Capture the cell that displays the provided text and extract its [x, y] central coordinate. 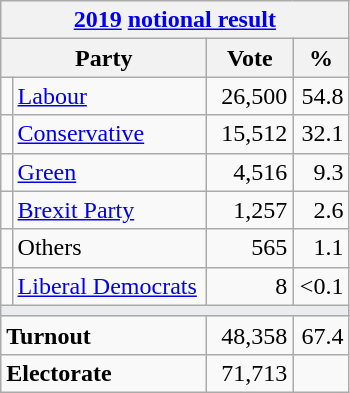
Labour [110, 96]
Electorate [104, 373]
9.3 [321, 172]
<0.1 [321, 286]
Liberal Democrats [110, 286]
4,516 [250, 172]
1,257 [250, 210]
48,358 [250, 335]
Vote [250, 58]
Green [110, 172]
71,713 [250, 373]
32.1 [321, 134]
Brexit Party [110, 210]
8 [250, 286]
54.8 [321, 96]
26,500 [250, 96]
2019 notional result [175, 20]
67.4 [321, 335]
Conservative [110, 134]
1.1 [321, 248]
2.6 [321, 210]
Party [104, 58]
Others [110, 248]
565 [250, 248]
15,512 [250, 134]
Turnout [104, 335]
% [321, 58]
